Capture the cell that displays the provided text and extract its (x, y) central coordinate. 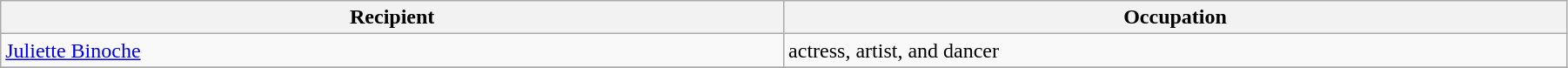
Occupation (1176, 17)
Juliette Binoche (392, 51)
actress, artist, and dancer (1176, 51)
Recipient (392, 17)
